Output the [X, Y] coordinate of the center of the cell containing the given text.  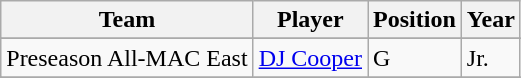
DJ Cooper [310, 58]
Jr. [490, 58]
Preseason All-MAC East [127, 58]
Player [310, 20]
Position [415, 20]
G [415, 58]
Team [127, 20]
Year [490, 20]
